Determine the (x, y) coordinate at the center of the cell enclosing the given text.  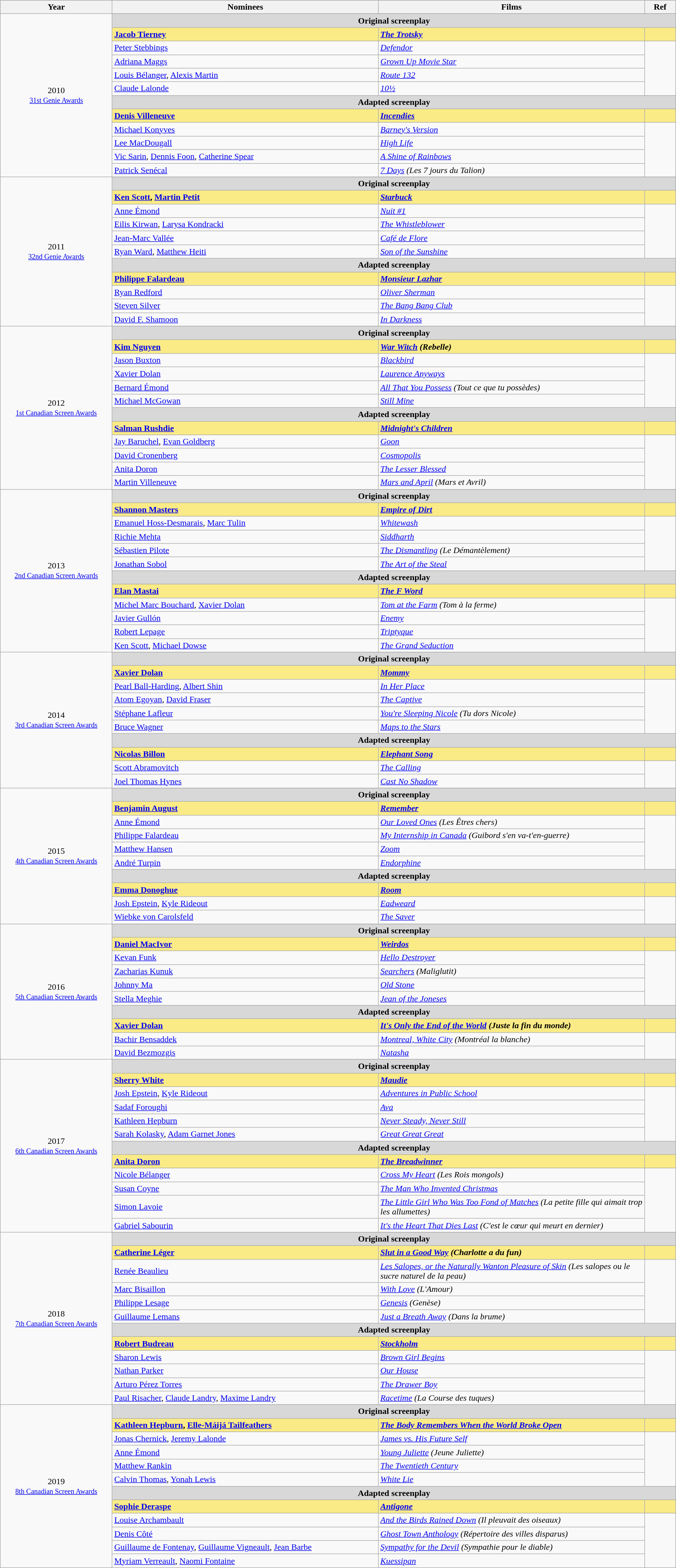
Javier Gullón (245, 618)
It's the Heart That Dies Last (C'est le cœur qui meurt en dernier) (511, 1225)
The Grand Seduction (511, 645)
Son of the Sunshine (511, 252)
Benjamin August (245, 808)
Whitewash (511, 523)
The Lesser Blessed (511, 469)
Blackbird (511, 360)
Nominees (245, 7)
Old Stone (511, 985)
Emma Donoghue (245, 890)
Kuessipan (511, 1561)
Wiebke von Carolsfeld (245, 917)
It's Only the End of the World (Juste la fin du monde) (511, 1025)
Jean-Marc Vallée (245, 238)
Joel Thomas Hynes (245, 781)
You're Sleeping Nicole (Tu dors Nicole) (511, 713)
Steven Silver (245, 306)
Guillaume Lemans (245, 1316)
Grown Up Movie Star (511, 61)
Jean of the Joneses (511, 998)
2018 7th Canadian Screen Awards (56, 1318)
David Cronenberg (245, 455)
Enemy (511, 618)
Jonathan Sobol (245, 564)
The Dismantling (Le Démantèlement) (511, 550)
Martin Villeneuve (245, 482)
Jacob Tierney (245, 34)
Jay Baruchel, Evan Goldberg (245, 442)
The Captive (511, 700)
Louis Bélanger, Alexis Martin (245, 75)
The Little Girl Who Was Too Fond of Matches (La petite fille qui aimait trop les allumettes) (511, 1207)
Emanuel Hoss-Desmarais, Marc Tulin (245, 523)
Nicolas Billon (245, 754)
Atom Egoyan, David Fraser (245, 700)
10½ (511, 88)
Michael Konyves (245, 129)
Weirdos (511, 944)
Never Steady, Never Still (511, 1121)
David F. Shamoon (245, 319)
Young Juliette (Jeune Juliette) (511, 1452)
The Saver (511, 917)
Kathleen Hepburn, Elle-Máijá Tailfeathers (245, 1425)
Genesis (Genèse) (511, 1303)
2017 6th Canadian Screen Awards (56, 1146)
2016 5th Canadian Screen Awards (56, 992)
Antigone (511, 1507)
Adriana Maggs (245, 61)
Denis Côté (245, 1534)
2015 4th Canadian Screen Awards (56, 856)
Racetime (La Course des tuques) (511, 1398)
Peter Stebbings (245, 48)
Vic Sarin, Dennis Foon, Catherine Spear (245, 156)
Jason Buxton (245, 360)
The Bang Bang Club (511, 306)
Catherine Léger (245, 1252)
All That You Possess (Tout ce que tu possèdes) (511, 387)
Ryan Redford (245, 292)
Les Salopes, or the Naturally Wanton Pleasure of Skin (Les salopes ou le sucre naturel de la peau) (511, 1271)
Tom at the Farm (Tom à la ferme) (511, 605)
In Darkness (511, 319)
Café de Flore (511, 238)
Bernard Émond (245, 387)
Patrick Senécal (245, 170)
Stockholm (511, 1344)
Midnight's Children (511, 428)
Sympathy for the Devil (Sympathie pour le diable) (511, 1547)
Sadaf Foroughi (245, 1107)
Kathleen Hepburn (245, 1121)
Eilis Kirwan, Larysa Kondracki (245, 224)
Michael McGowan (245, 401)
Hello Destroyer (511, 958)
Our House (511, 1371)
Arturo Pérez Torres (245, 1384)
Elephant Song (511, 754)
Sarah Kolasky, Adam Garnet Jones (245, 1134)
Nicole Bélanger (245, 1175)
Montreal, White City (Montréal la blanche) (511, 1039)
Ken Scott, Martin Petit (245, 197)
The Calling (511, 767)
Matthew Hansen (245, 849)
Sharon Lewis (245, 1357)
Shannon Masters (245, 509)
Starbuck (511, 197)
Slut in a Good Way (Charlotte a du fun) (511, 1252)
My Internship in Canada (Guibord s'en va-t'en-guerre) (511, 836)
Myriam Verreault, Naomi Fontaine (245, 1561)
Maudie (511, 1080)
Zacharias Kunuk (245, 971)
Sébastien Pilote (245, 550)
Susan Coyne (245, 1188)
Guillaume de Fontenay, Guillaume Vigneault, Jean Barbe (245, 1547)
Calvin Thomas, Yonah Lewis (245, 1479)
Endorphine (511, 863)
Laurence Anyways (511, 374)
Elan Mastai (245, 591)
Goon (511, 442)
Natasha (511, 1053)
Mommy (511, 673)
Oliver Sherman (511, 292)
Richie Mehta (245, 537)
Empire of Dirt (511, 509)
The Body Remembers When the World Broke Open (511, 1425)
The Breadwinner (511, 1161)
Gabriel Sabourin (245, 1225)
Salman Rushdie (245, 428)
Kim Nguyen (245, 346)
Siddharth (511, 537)
Monsieur Lazhar (511, 279)
Mars and April (Mars et Avril) (511, 482)
The Whistleblower (511, 224)
Eadweard (511, 903)
Louise Archambault (245, 1520)
David Bezmozgis (245, 1053)
Still Mine (511, 401)
Ken Scott, Michael Dowse (245, 645)
Robert Lepage (245, 632)
Johnny Ma (245, 985)
Maps to the Stars (511, 727)
White Lie (511, 1479)
Lee MacDougall (245, 143)
High Life (511, 143)
Nathan Parker (245, 1371)
Cross My Heart (Les Rois mongols) (511, 1175)
Claude Lalonde (245, 88)
Films (511, 7)
2011 32nd Genie Awards (56, 252)
Paul Risacher, Claude Landry, Maxime Landry (245, 1398)
Pearl Ball-Harding, Albert Shin (245, 686)
Ghost Town Anthology (Répertoire des villes disparus) (511, 1534)
Barney's Version (511, 129)
War Witch (Rebelle) (511, 346)
2010 31st Genie Awards (56, 96)
Remember (511, 808)
Ryan Ward, Matthew Heiti (245, 252)
Philippe Lesage (245, 1303)
Scott Abramovitch (245, 767)
Bruce Wagner (245, 727)
2014 3rd Canadian Screen Awards (56, 720)
Our Loved Ones (Les Êtres chers) (511, 822)
The Trotsky (511, 34)
Ava (511, 1107)
Robert Budreau (245, 1344)
Michel Marc Bouchard, Xavier Dolan (245, 605)
Brown Girl Begins (511, 1357)
Just a Breath Away (Dans la brume) (511, 1316)
Denis Villeneuve (245, 116)
André Turpin (245, 863)
Stéphane Lafleur (245, 713)
A Shine of Rainbows (511, 156)
Simon Lavoie (245, 1207)
Great Great Great (511, 1134)
Defendor (511, 48)
With Love (L'Amour) (511, 1289)
Bachir Bensaddek (245, 1039)
The F Word (511, 591)
Adventures in Public School (511, 1093)
James vs. His Future Self (511, 1438)
2012 1st Canadian Screen Awards (56, 407)
2019 8th Canadian Screen Awards (56, 1486)
The Art of the Steal (511, 564)
Matthew Rankin (245, 1466)
Jonas Chernick, Jeremy Lalonde (245, 1438)
Sophie Deraspe (245, 1507)
Incendies (511, 116)
Renée Beaulieu (245, 1271)
Kevan Funk (245, 958)
In Her Place (511, 686)
Cosmopolis (511, 455)
The Drawer Boy (511, 1384)
Year (56, 7)
Stella Meghie (245, 998)
Cast No Shadow (511, 781)
7 Days (Les 7 jours du Talion) (511, 170)
Searchers (Maliglutit) (511, 971)
Daniel MacIvor (245, 944)
Route 132 (511, 75)
Triptyque (511, 632)
Room (511, 890)
The Man Who Invented Christmas (511, 1188)
And the Birds Rained Down (Il pleuvait des oiseaux) (511, 1520)
The Twentieth Century (511, 1466)
2013 2nd Canadian Screen Awards (56, 571)
Sherry White (245, 1080)
Ref (660, 7)
Zoom (511, 849)
Marc Bisaillon (245, 1289)
Nuit #1 (511, 211)
